Return the [x, y] coordinate for the center point of the cell that contains the specified text.  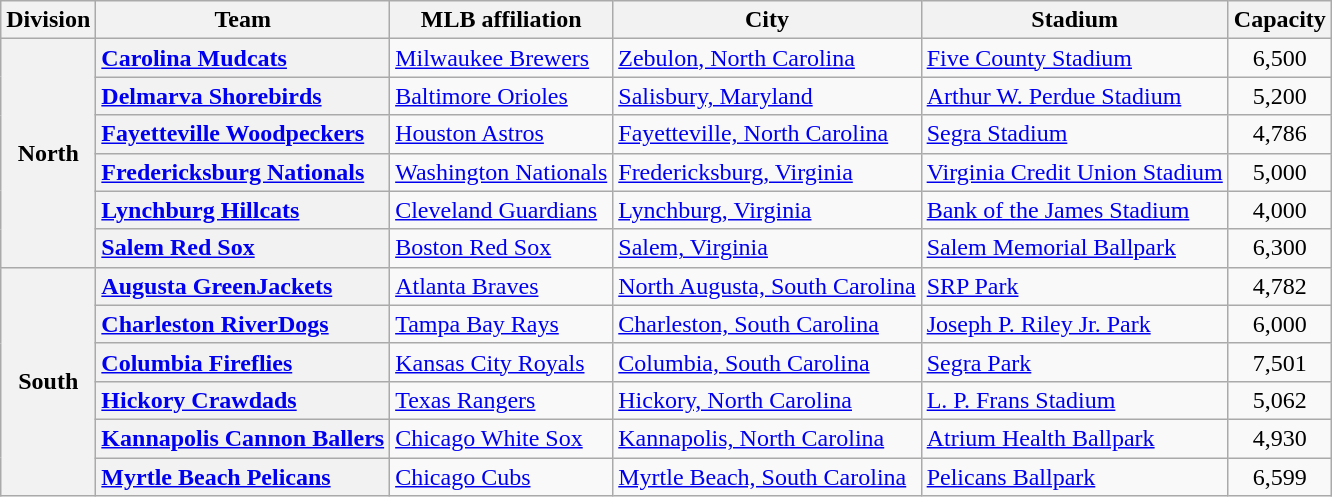
Charleston, South Carolina [767, 324]
Atrium Health Ballpark [1074, 438]
Myrtle Beach Pelicans [243, 477]
Kannapolis Cannon Ballers [243, 438]
Fayetteville Woodpeckers [243, 134]
4,782 [1280, 286]
Carolina Mudcats [243, 58]
North Augusta, South Carolina [767, 286]
Washington Nationals [502, 172]
Boston Red Sox [502, 248]
Cleveland Guardians [502, 210]
Fredericksburg Nationals [243, 172]
Segra Stadium [1074, 134]
L. P. Frans Stadium [1074, 400]
Hickory Crawdads [243, 400]
Joseph P. Riley Jr. Park [1074, 324]
Salem, Virginia [767, 248]
Fredericksburg, Virginia [767, 172]
SRP Park [1074, 286]
Delmarva Shorebirds [243, 96]
Kannapolis, North Carolina [767, 438]
South [48, 381]
6,000 [1280, 324]
Tampa Bay Rays [502, 324]
Columbia Fireflies [243, 362]
4,786 [1280, 134]
Arthur W. Perdue Stadium [1074, 96]
Segra Park [1074, 362]
5,200 [1280, 96]
Team [243, 20]
Hickory, North Carolina [767, 400]
4,000 [1280, 210]
Charleston RiverDogs [243, 324]
Five County Stadium [1074, 58]
Kansas City Royals [502, 362]
7,501 [1280, 362]
Lynchburg Hillcats [243, 210]
Chicago Cubs [502, 477]
Bank of the James Stadium [1074, 210]
Columbia, South Carolina [767, 362]
Texas Rangers [502, 400]
Capacity [1280, 20]
Pelicans Ballpark [1074, 477]
4,930 [1280, 438]
Myrtle Beach, South Carolina [767, 477]
Virginia Credit Union Stadium [1074, 172]
Zebulon, North Carolina [767, 58]
5,062 [1280, 400]
Fayetteville, North Carolina [767, 134]
Stadium [1074, 20]
5,000 [1280, 172]
Atlanta Braves [502, 286]
Chicago White Sox [502, 438]
Salisbury, Maryland [767, 96]
MLB affiliation [502, 20]
Houston Astros [502, 134]
Augusta GreenJackets [243, 286]
Salem Red Sox [243, 248]
Lynchburg, Virginia [767, 210]
City [767, 20]
Division [48, 20]
Baltimore Orioles [502, 96]
Milwaukee Brewers [502, 58]
North [48, 153]
Salem Memorial Ballpark [1074, 248]
6,599 [1280, 477]
6,500 [1280, 58]
6,300 [1280, 248]
